Return the (X, Y) coordinate for the center point of the cell that contains the specified text.  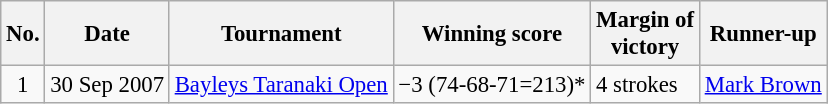
Winning score (492, 34)
Tournament (281, 34)
1 (23, 85)
Mark Brown (763, 85)
No. (23, 34)
4 strokes (646, 85)
Bayleys Taranaki Open (281, 85)
Margin ofvictory (646, 34)
Date (107, 34)
30 Sep 2007 (107, 85)
−3 (74-68-71=213)* (492, 85)
Runner-up (763, 34)
